Detect which cell encompasses the target text, then output its [x, y] center coordinate. 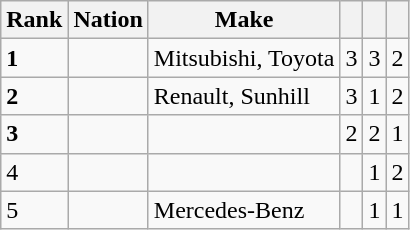
Nation [108, 20]
4 [34, 172]
Mitsubishi, Toyota [244, 58]
Mercedes-Benz [244, 210]
Rank [34, 20]
Make [244, 20]
Renault, Sunhill [244, 96]
5 [34, 210]
